For the text-containing cell, return its midpoint in (x, y) coordinate format. 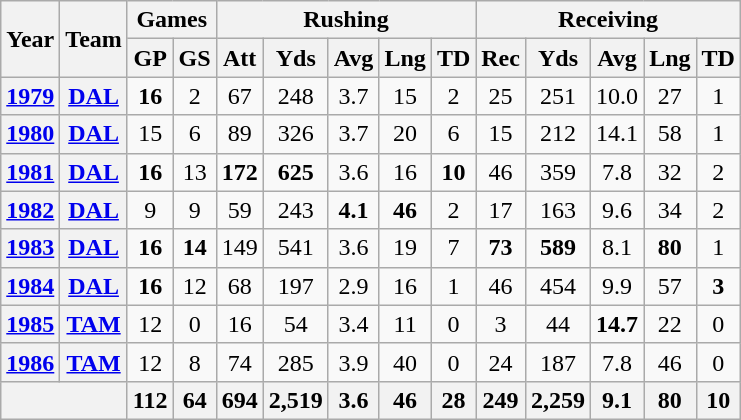
625 (296, 172)
Receiving (608, 20)
8 (194, 362)
197 (296, 286)
1979 (30, 96)
25 (501, 96)
3.4 (354, 324)
541 (296, 248)
64 (194, 400)
1982 (30, 210)
112 (150, 400)
326 (296, 134)
172 (240, 172)
3.9 (354, 362)
248 (296, 96)
9.1 (618, 400)
1986 (30, 362)
1985 (30, 324)
7 (453, 248)
Year (30, 39)
Rushing (346, 20)
17 (501, 210)
454 (558, 286)
58 (670, 134)
89 (240, 134)
67 (240, 96)
4.1 (354, 210)
2.9 (354, 286)
28 (453, 400)
9.9 (618, 286)
GS (194, 58)
1984 (30, 286)
285 (296, 362)
14 (194, 248)
22 (670, 324)
59 (240, 210)
20 (405, 134)
24 (501, 362)
8.1 (618, 248)
32 (670, 172)
10.0 (618, 96)
73 (501, 248)
149 (240, 248)
Att (240, 58)
19 (405, 248)
1980 (30, 134)
68 (240, 286)
187 (558, 362)
694 (240, 400)
GP (150, 58)
57 (670, 286)
74 (240, 362)
34 (670, 210)
243 (296, 210)
Rec (501, 58)
Team (94, 39)
Games (172, 20)
1981 (30, 172)
249 (501, 400)
589 (558, 248)
40 (405, 362)
1983 (30, 248)
9.6 (618, 210)
14.7 (618, 324)
212 (558, 134)
54 (296, 324)
359 (558, 172)
11 (405, 324)
2,519 (296, 400)
27 (670, 96)
13 (194, 172)
251 (558, 96)
14.1 (618, 134)
44 (558, 324)
2,259 (558, 400)
163 (558, 210)
